Identify which cell holds the provided text, then report its [X, Y] central coordinate. 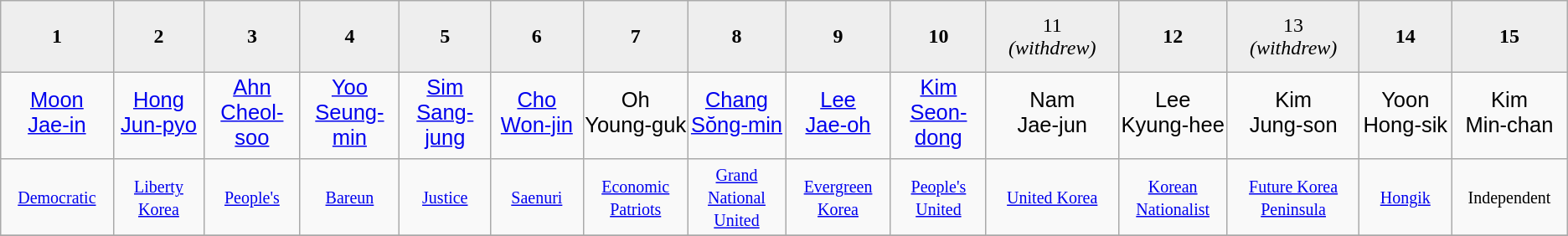
1 [57, 37]
10 [938, 37]
4 [350, 37]
ChangSŏng-min [736, 115]
Independent [1509, 198]
OhYoung-guk [635, 115]
MoonJae-in [57, 115]
Korean Nationalist [1173, 198]
13 (withdrew) [1293, 37]
11 (withdrew) [1052, 37]
14 [1406, 37]
7 [635, 37]
ChoWon-jin [538, 115]
LeeJae-oh [838, 115]
KimMin-chan [1509, 115]
Liberty Korea [159, 198]
LeeKyung-hee [1173, 115]
9 [838, 37]
Grand National United [736, 198]
HongJun-pyo [159, 115]
YooSeung-min [350, 115]
SimSang-jung [446, 115]
Bareun [350, 198]
People's [252, 198]
AhnCheol-soo [252, 115]
Evergreen Korea [838, 198]
Democratic [57, 198]
Economic Patriots [635, 198]
People's United [938, 198]
Justice [446, 198]
3 [252, 37]
YoonHong-sik [1406, 115]
Hongik [1406, 198]
KimJung-son [1293, 115]
8 [736, 37]
5 [446, 37]
Kim Seon-dong [938, 115]
12 [1173, 37]
15 [1509, 37]
United Korea [1052, 198]
Future Korea Peninsula [1293, 198]
6 [538, 37]
2 [159, 37]
Saenuri [538, 198]
NamJae-jun [1052, 115]
